Scan for the cell matching the given text and deliver its [X, Y] coordinate at center. 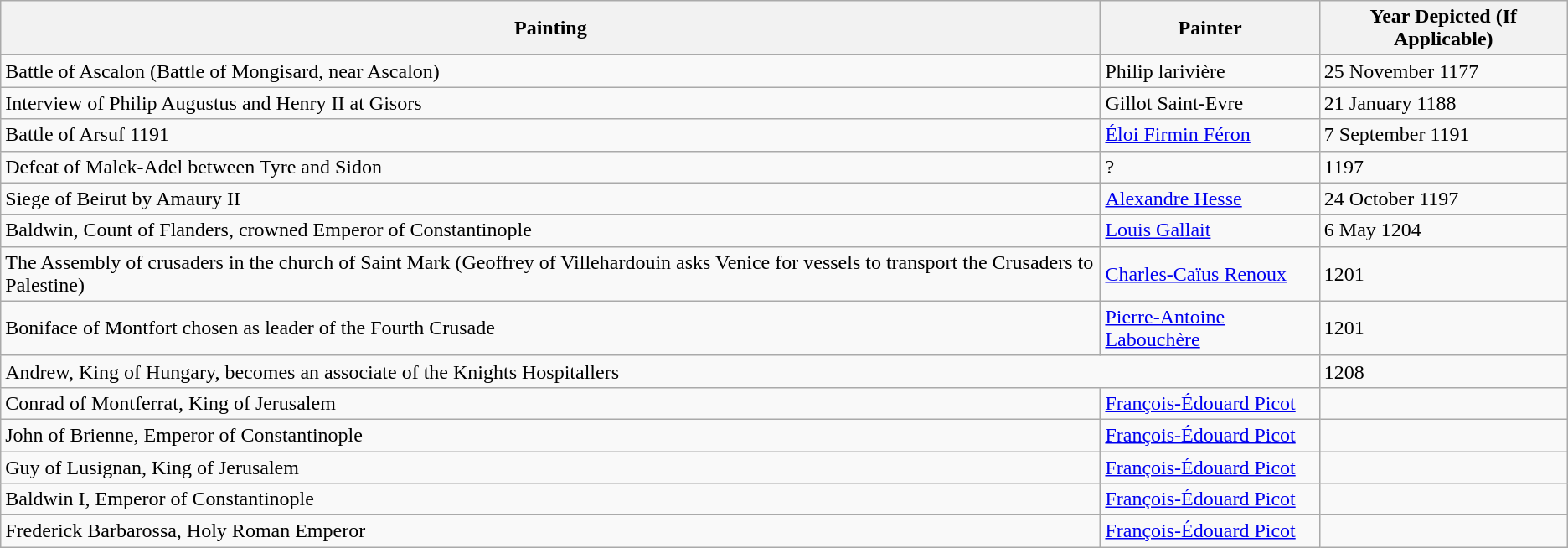
Gillot Saint-Evre [1210, 103]
Siege of Beirut by Amaury II [551, 199]
Conrad of Montferrat, King of Jerusalem [551, 403]
Guy of Lusignan, King of Jerusalem [551, 467]
Battle of Ascalon (Battle of Mongisard, near Ascalon) [551, 71]
Painter [1210, 28]
Defeat of Malek-Adel between Tyre and Sidon [551, 167]
Painting [551, 28]
Baldwin, Count of Flanders, crowned Emperor of Constantinople [551, 230]
Baldwin I, Emperor of Constantinople [551, 499]
7 September 1191 [1443, 135]
Alexandre Hesse [1210, 199]
Philip larivière [1210, 71]
Frederick Barbarossa, Holy Roman Emperor [551, 531]
Year Depicted (If Applicable) [1443, 28]
Éloi Firmin Féron [1210, 135]
6 May 1204 [1443, 230]
The Assembly of crusaders in the church of Saint Mark (Geoffrey of Villehardouin asks Venice for vessels to transport the Crusaders to Palestine) [551, 273]
1208 [1443, 371]
21 January 1188 [1443, 103]
John of Brienne, Emperor of Constantinople [551, 435]
Interview of Philip Augustus and Henry II at Gisors [551, 103]
Louis Gallait [1210, 230]
? [1210, 167]
25 November 1177 [1443, 71]
1197 [1443, 167]
Pierre-Antoine Labouchère [1210, 328]
Andrew, King of Hungary, becomes an associate of the Knights Hospitallers [660, 371]
Charles-Caïus Renoux [1210, 273]
Battle of Arsuf 1191 [551, 135]
24 October 1197 [1443, 199]
Boniface of Montfort chosen as leader of the Fourth Crusade [551, 328]
